Capture the cell that displays the provided text and extract its (X, Y) central coordinate. 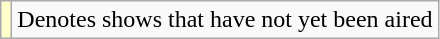
Denotes shows that have not yet been aired (225, 20)
